For the text-containing cell, return its midpoint in [x, y] coordinate format. 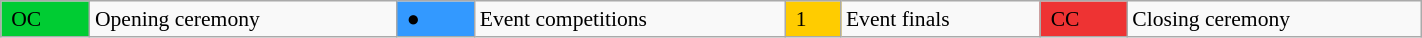
Event competitions [630, 19]
Opening ceremony [243, 19]
Event finals [940, 19]
1 [813, 19]
OC [46, 19]
Closing ceremony [1274, 19]
CC [1084, 19]
● [435, 19]
